Return the [x, y] coordinate for the center point of the cell that contains the specified text.  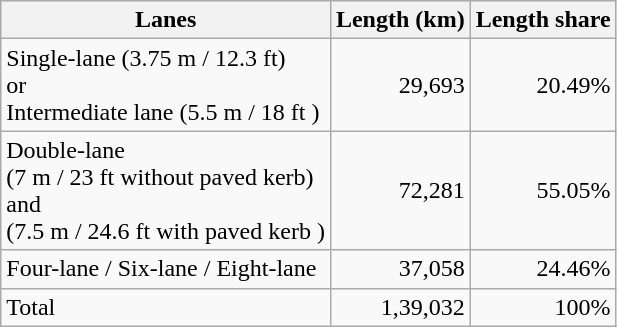
37,058 [400, 269]
Four-lane / Six-lane / Eight-lane [166, 269]
20.49% [543, 85]
100% [543, 307]
29,693 [400, 85]
72,281 [400, 190]
1,39,032 [400, 307]
Length (km) [400, 20]
Double-lane (7 m / 23 ft without paved kerb) and (7.5 m / 24.6 ft with paved kerb ) [166, 190]
24.46% [543, 269]
Total [166, 307]
55.05% [543, 190]
Length share [543, 20]
Lanes [166, 20]
Single-lane (3.75 m / 12.3 ft) or Intermediate lane (5.5 m / 18 ft ) [166, 85]
